Pinpoint the cell where the given text exists, returning its [x, y] midpoint coordinate. 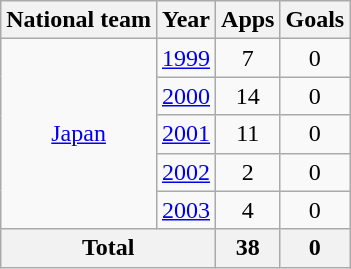
Apps [248, 20]
2000 [186, 96]
1999 [186, 58]
7 [248, 58]
2003 [186, 210]
2001 [186, 134]
National team [79, 20]
Japan [79, 134]
Year [186, 20]
2002 [186, 172]
14 [248, 96]
Total [108, 248]
Goals [315, 20]
2 [248, 172]
4 [248, 210]
11 [248, 134]
38 [248, 248]
